Extract the (X, Y) coordinate from the center of the cell holding the provided text.  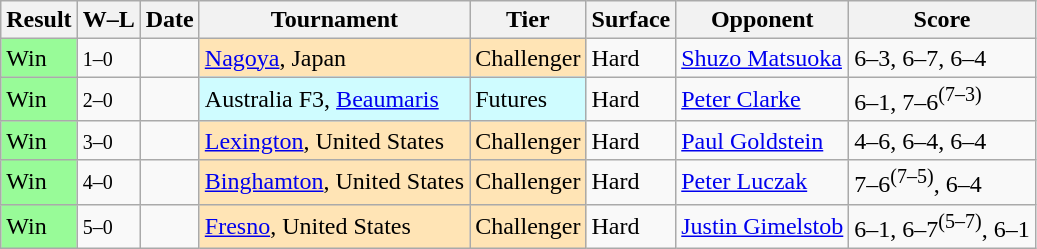
4–6, 6–4, 6–4 (942, 140)
Fresno, United States (334, 226)
Opponent (762, 20)
Peter Clarke (762, 100)
Score (942, 20)
5–0 (108, 226)
6–3, 6–7, 6–4 (942, 58)
Date (170, 20)
2–0 (108, 100)
Peter Luczak (762, 182)
Paul Goldstein (762, 140)
Surface (631, 20)
7–6(7–5), 6–4 (942, 182)
Australia F3, Beaumaris (334, 100)
W–L (108, 20)
Result (39, 20)
Justin Gimelstob (762, 226)
Binghamton, United States (334, 182)
Lexington, United States (334, 140)
Tournament (334, 20)
1–0 (108, 58)
6–1, 6–7(5–7), 6–1 (942, 226)
Shuzo Matsuoka (762, 58)
Nagoya, Japan (334, 58)
3–0 (108, 140)
Futures (528, 100)
4–0 (108, 182)
Tier (528, 20)
6–1, 7–6(7–3) (942, 100)
